Find where the given text appears and provide that cell's center as (x, y) coordinate. 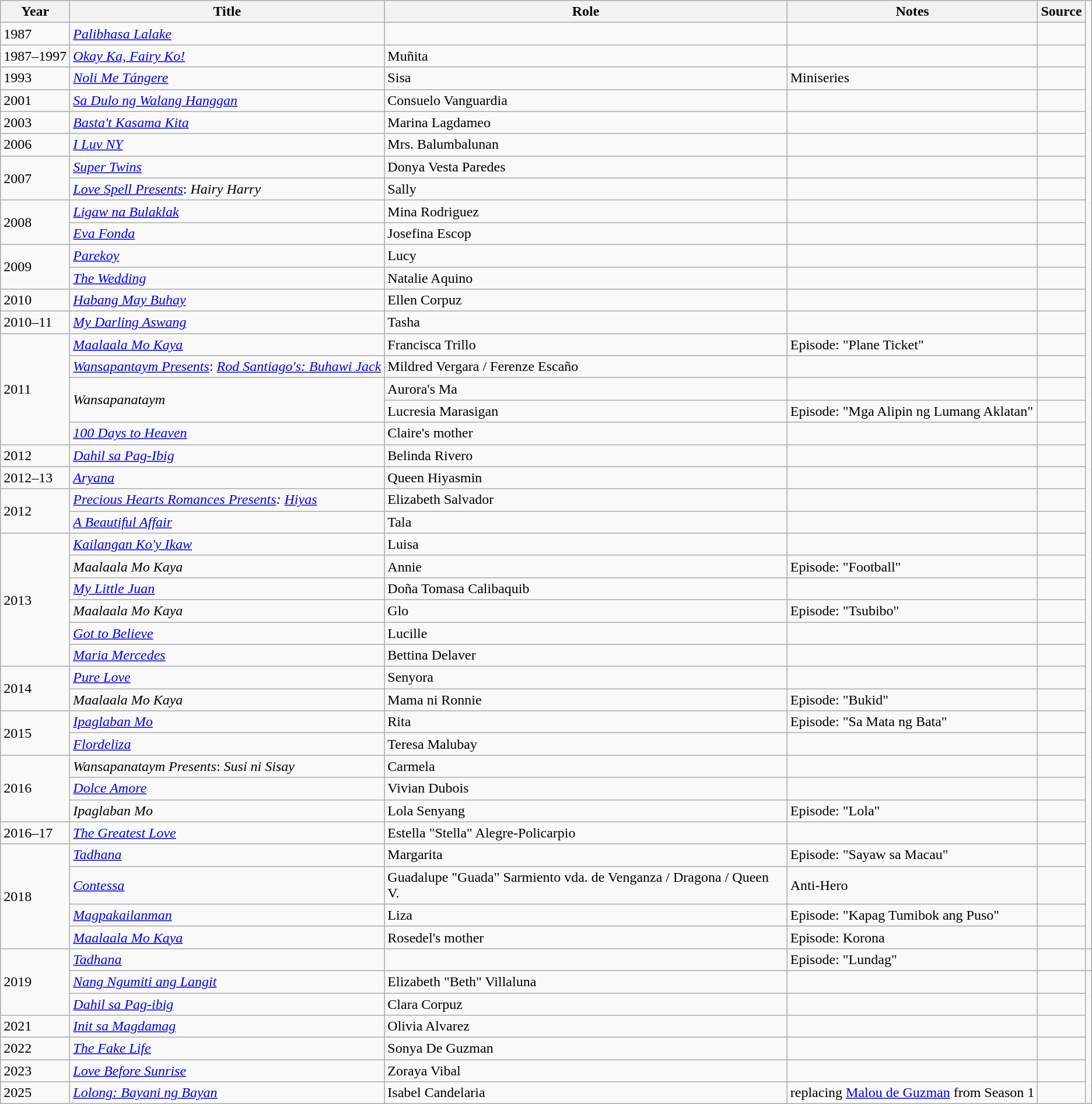
Dahil sa Pag-Ibig (228, 455)
Maria Mercedes (228, 656)
Dolce Amore (228, 788)
Josefina Escop (586, 233)
2025 (35, 1093)
Contessa (228, 885)
replacing Malou de Guzman from Season 1 (912, 1093)
2022 (35, 1049)
Kailangan Ko'y Ikaw (228, 544)
Anti-Hero (912, 885)
Rosedel's mother (586, 937)
Got to Believe (228, 633)
Glo (586, 611)
Muñita (586, 56)
Sisa (586, 78)
Aryana (228, 478)
Episode: "Plane Ticket" (912, 345)
Zoraya Vibal (586, 1071)
Episode: "Lola" (912, 811)
Bettina Delaver (586, 656)
Precious Hearts Romances Presents: Hiyas (228, 500)
2013 (35, 600)
2016–17 (35, 833)
My Darling Aswang (228, 323)
1987 (35, 34)
Rita (586, 722)
2010 (35, 300)
Mildred Vergara / Ferenze Escaño (586, 367)
Ellen Corpuz (586, 300)
2008 (35, 222)
Guadalupe "Guada" Sarmiento vda. de Venganza / Dragona / Queen V. (586, 885)
2021 (35, 1026)
My Little Juan (228, 588)
Super Twins (228, 167)
2009 (35, 267)
100 Days to Heaven (228, 433)
2007 (35, 178)
Episode: "Mga Alipin ng Lumang Aklatan" (912, 411)
Luisa (586, 544)
Lucy (586, 255)
Love Spell Presents: Hairy Harry (228, 189)
Okay Ka, Fairy Ko! (228, 56)
I Luv NY (228, 145)
Donya Vesta Paredes (586, 167)
The Fake Life (228, 1049)
Wansapantaym Presents: Rod Santiago's: Buhawi Jack (228, 367)
Episode: "Sa Mata ng Bata" (912, 722)
1987–1997 (35, 56)
2001 (35, 100)
2011 (35, 389)
Episode: Korona (912, 937)
Lola Senyang (586, 811)
Dahil sa Pag-ibig (228, 1004)
Queen Hiyasmin (586, 478)
Belinda Rivero (586, 455)
Tasha (586, 323)
Lucresia Marasigan (586, 411)
Eva Fonda (228, 233)
Lucille (586, 633)
Liza (586, 915)
Parekoy (228, 255)
Claire's mother (586, 433)
Title (228, 12)
Love Before Sunrise (228, 1071)
Marina Lagdameo (586, 122)
Noli Me Tángere (228, 78)
2010–11 (35, 323)
2003 (35, 122)
Lolong: Bayani ng Bayan (228, 1093)
Episode: "Bukid" (912, 700)
Elizabeth "Beth" Villaluna (586, 982)
Sa Dulo ng Walang Hanggan (228, 100)
2015 (35, 733)
The Greatest Love (228, 833)
Sally (586, 189)
The Wedding (228, 278)
Wansapanataym (228, 400)
Role (586, 12)
Francisca Trillo (586, 345)
Tala (586, 522)
Elizabeth Salvador (586, 500)
2012–13 (35, 478)
Year (35, 12)
Mama ni Ronnie (586, 700)
Episode: "Lundag" (912, 959)
Teresa Malubay (586, 744)
Episode: "Tsubibo" (912, 611)
Mrs. Balumbalunan (586, 145)
Senyora (586, 678)
Habang May Buhay (228, 300)
Palibhasa Lalake (228, 34)
2018 (35, 896)
2014 (35, 689)
Init sa Magdamag (228, 1026)
Wansapanataym Presents: Susi ni Sisay (228, 766)
Margarita (586, 855)
Isabel Candelaria (586, 1093)
Doña Tomasa Calibaquib (586, 588)
2019 (35, 982)
Ligaw na Bulaklak (228, 211)
Nang Ngumiti ang Langit (228, 982)
1993 (35, 78)
Flordeliza (228, 744)
Notes (912, 12)
Olivia Alvarez (586, 1026)
Carmela (586, 766)
Estella "Stella" Alegre-Policarpio (586, 833)
Aurora's Ma (586, 389)
Pure Love (228, 678)
Mina Rodriguez (586, 211)
2016 (35, 788)
Sonya De Guzman (586, 1049)
Clara Corpuz (586, 1004)
Basta't Kasama Kita (228, 122)
Source (1062, 12)
Episode: "Sayaw sa Macau" (912, 855)
Consuelo Vanguardia (586, 100)
Natalie Aquino (586, 278)
Magpakailanman (228, 915)
Vivian Dubois (586, 788)
Episode: "Football" (912, 566)
Annie (586, 566)
2006 (35, 145)
2023 (35, 1071)
Miniseries (912, 78)
Episode: "Kapag Tumibok ang Puso" (912, 915)
A Beautiful Affair (228, 522)
